Provide the (X, Y) coordinate of the cell's center where the given text is located.  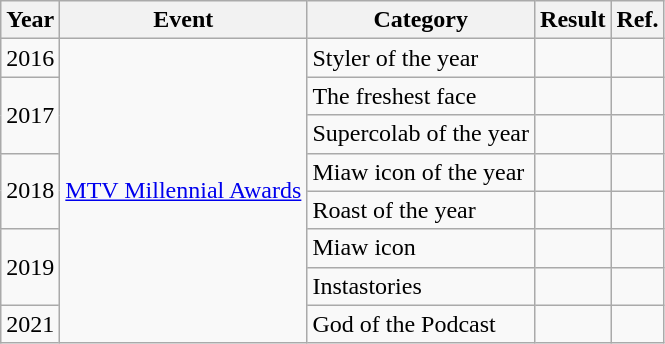
2019 (30, 267)
Year (30, 20)
2021 (30, 324)
Miaw icon (421, 248)
God of the Podcast (421, 324)
Roast of the year (421, 210)
Ref. (638, 20)
Result (573, 20)
Styler of the year (421, 58)
Category (421, 20)
Event (184, 20)
The freshest face (421, 96)
2018 (30, 191)
2017 (30, 115)
2016 (30, 58)
Instastories (421, 286)
Miaw icon of the year (421, 172)
Supercolab of the year (421, 134)
MTV Millennial Awards (184, 191)
